Detect which cell encompasses the target text, then output its [x, y] center coordinate. 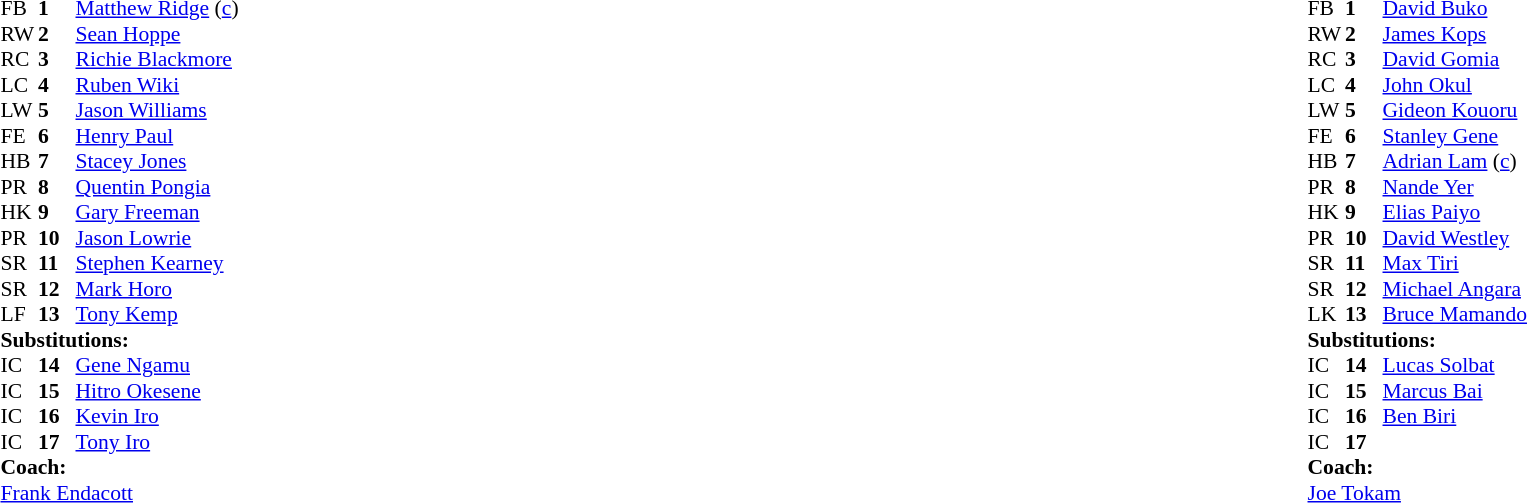
Tony Kemp [158, 315]
Tony Iro [158, 442]
LK [1327, 315]
Bruce Mamando [1455, 315]
Max Tiri [1455, 263]
David Gomia [1455, 59]
Gary Freeman [158, 213]
LF [19, 315]
Jason Williams [158, 111]
Michael Angara [1455, 289]
Adrian Lam (c) [1455, 161]
Henry Paul [158, 136]
Ben Biri [1455, 417]
Stanley Gene [1455, 136]
Hitro Okesene [158, 391]
Richie Blackmore [158, 59]
Nande Yer [1455, 187]
Lucas Solbat [1455, 365]
John Okul [1455, 85]
Gene Ngamu [158, 365]
Ruben Wiki [158, 85]
Marcus Bai [1455, 391]
David Westley [1455, 238]
Jason Lowrie [158, 238]
Sean Hoppe [158, 34]
Stephen Kearney [158, 263]
Mark Horo [158, 289]
Kevin Iro [158, 417]
Gideon Kouoru [1455, 111]
Elias Paiyo [1455, 213]
Quentin Pongia [158, 187]
James Kops [1455, 34]
Stacey Jones [158, 161]
